Locate the cell with the specified text and output its (X, Y) center coordinate. 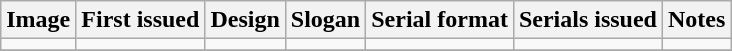
Slogan (325, 20)
Design (245, 20)
Serial format (440, 20)
Image (38, 20)
Notes (696, 20)
First issued (140, 20)
Serials issued (588, 20)
